Detect which cell encompasses the target text, then output its [X, Y] center coordinate. 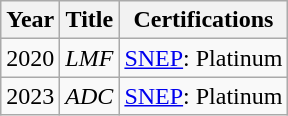
2020 [30, 58]
Title [90, 20]
Year [30, 20]
2023 [30, 96]
LMF [90, 58]
ADC [90, 96]
Certifications [204, 20]
